Search for the cell housing the specified text and yield its [x, y] center coordinate. 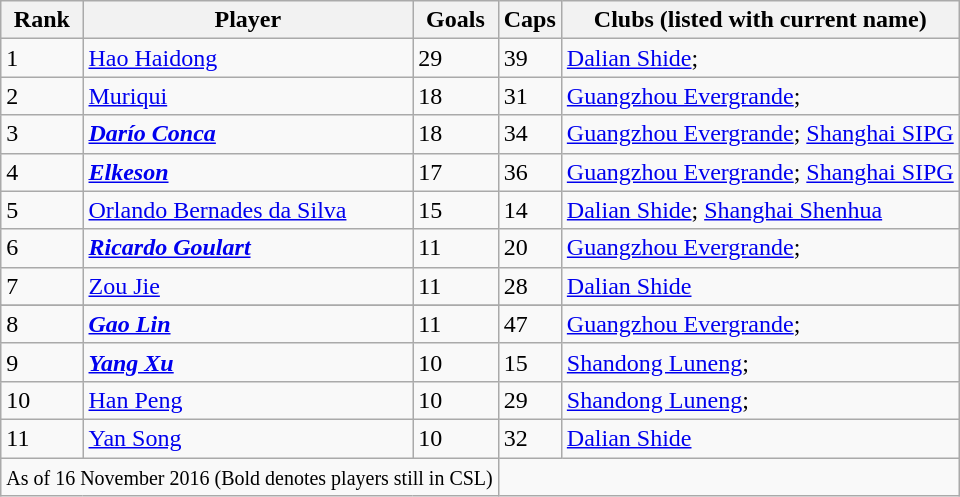
Ricardo Goulart [248, 248]
Clubs (listed with current name) [760, 20]
1 [42, 58]
Goals [456, 20]
Orlando Bernades da Silva [248, 210]
36 [530, 172]
47 [530, 324]
9 [42, 362]
As of 16 November 2016 (Bold denotes players still in CSL) [250, 477]
2 [42, 96]
32 [530, 438]
20 [530, 248]
Yan Song [248, 438]
Player [248, 20]
7 [42, 286]
34 [530, 134]
Gao Lin [248, 324]
Zou Jie [248, 286]
Han Peng [248, 400]
6 [42, 248]
3 [42, 134]
Hao Haidong [248, 58]
28 [530, 286]
Yang Xu [248, 362]
39 [530, 58]
8 [42, 324]
Dalian Shide; Shanghai Shenhua [760, 210]
4 [42, 172]
Elkeson [248, 172]
Muriqui [248, 96]
Darío Conca [248, 134]
Rank [42, 20]
14 [530, 210]
Dalian Shide; [760, 58]
Caps [530, 20]
31 [530, 96]
17 [456, 172]
5 [42, 210]
